Search for the cell housing the specified text and yield its (x, y) center coordinate. 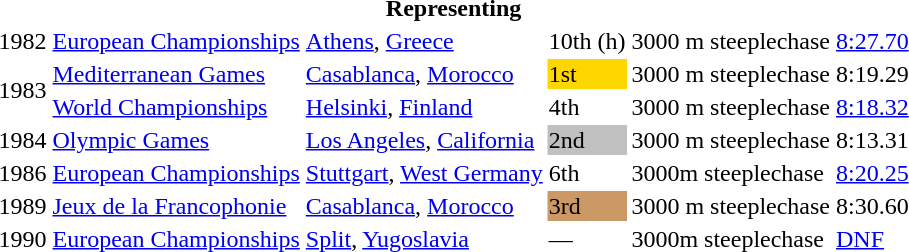
Mediterranean Games (176, 74)
10th (h) (587, 41)
3000m steeplechase (731, 173)
1st (587, 74)
3rd (587, 206)
4th (587, 107)
Jeux de la Francophonie (176, 206)
Stuttgart, West Germany (424, 173)
Athens, Greece (424, 41)
World Championships (176, 107)
Olympic Games (176, 140)
6th (587, 173)
Helsinki, Finland (424, 107)
2nd (587, 140)
Los Angeles, California (424, 140)
